Determine the [x, y] coordinate at the center of the cell enclosing the given text.  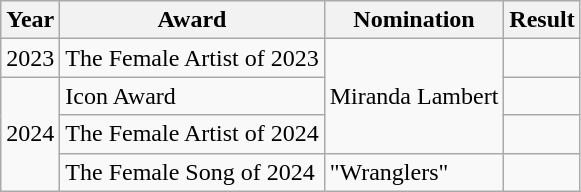
Nomination [414, 20]
"Wranglers" [414, 172]
The Female Song of 2024 [192, 172]
The Female Artist of 2024 [192, 134]
Award [192, 20]
Result [542, 20]
Miranda Lambert [414, 96]
2024 [30, 134]
Year [30, 20]
2023 [30, 58]
The Female Artist of 2023 [192, 58]
Icon Award [192, 96]
